Extract the (x, y) coordinate from the center of the cell holding the provided text.  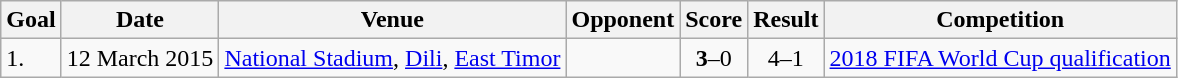
National Stadium, Dili, East Timor (392, 58)
3–0 (714, 58)
4–1 (786, 58)
Goal (31, 20)
Competition (1000, 20)
Result (786, 20)
Opponent (623, 20)
Score (714, 20)
12 March 2015 (140, 58)
2018 FIFA World Cup qualification (1000, 58)
Date (140, 20)
1. (31, 58)
Venue (392, 20)
